Identify which cell holds the provided text, then report its [X, Y] central coordinate. 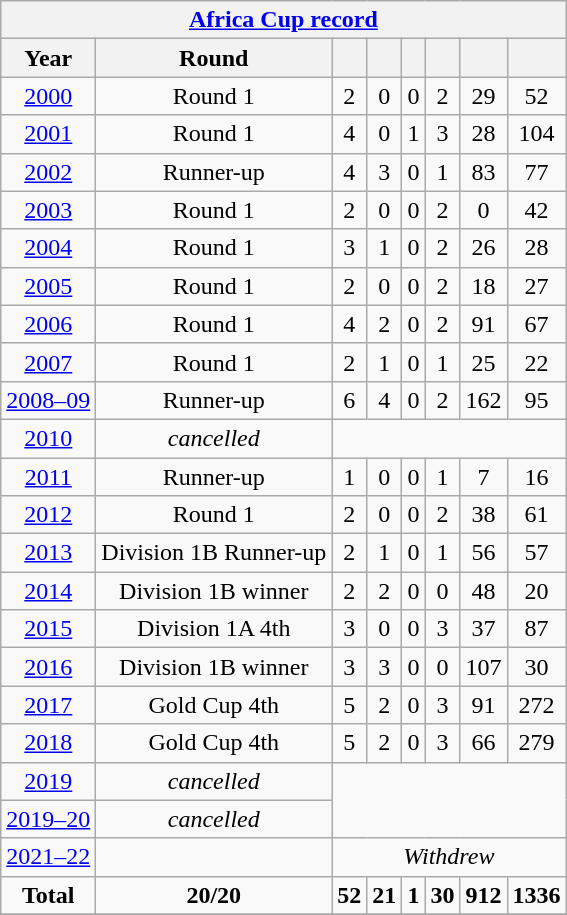
2012 [48, 515]
66 [484, 743]
7 [484, 477]
162 [484, 400]
Withdrew [449, 857]
61 [536, 515]
2008–09 [48, 400]
2013 [48, 553]
1336 [536, 895]
2015 [48, 629]
67 [536, 324]
6 [350, 400]
2010 [48, 438]
95 [536, 400]
2003 [48, 210]
26 [484, 248]
912 [484, 895]
21 [384, 895]
2021–22 [48, 857]
56 [484, 553]
2007 [48, 362]
Division 1A 4th [214, 629]
Year [48, 58]
107 [484, 667]
22 [536, 362]
29 [484, 96]
2000 [48, 96]
16 [536, 477]
25 [484, 362]
27 [536, 286]
Africa Cup record [284, 20]
2018 [48, 743]
2002 [48, 172]
279 [536, 743]
2001 [48, 134]
2019–20 [48, 819]
38 [484, 515]
37 [484, 629]
Total [48, 895]
2019 [48, 781]
87 [536, 629]
20/20 [214, 895]
2005 [48, 286]
2004 [48, 248]
2014 [48, 591]
2006 [48, 324]
Round [214, 58]
2011 [48, 477]
57 [536, 553]
77 [536, 172]
42 [536, 210]
83 [484, 172]
20 [536, 591]
104 [536, 134]
18 [484, 286]
Division 1B Runner-up [214, 553]
2016 [48, 667]
2017 [48, 705]
272 [536, 705]
48 [484, 591]
